Detect which cell encompasses the target text, then output its [x, y] center coordinate. 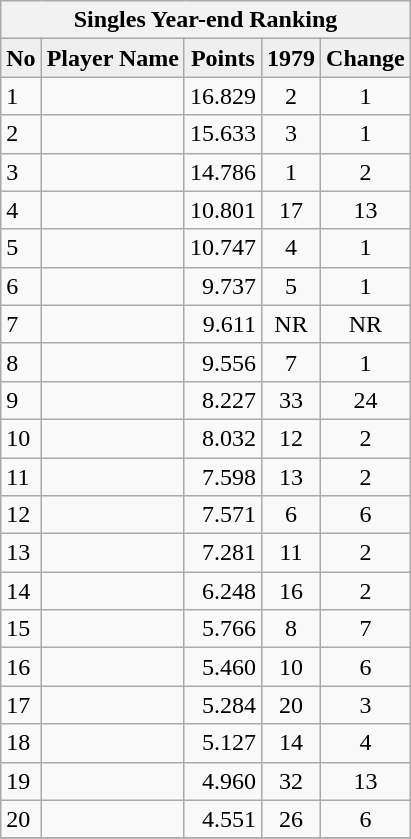
6.248 [222, 591]
14.786 [222, 172]
32 [290, 781]
8.227 [222, 400]
10.747 [222, 248]
16.829 [222, 96]
15.633 [222, 134]
24 [366, 400]
Change [366, 58]
4.551 [222, 819]
8.032 [222, 438]
26 [290, 819]
5.766 [222, 629]
7.281 [222, 553]
9.737 [222, 286]
9.611 [222, 324]
Player Name [112, 58]
19 [21, 781]
9.556 [222, 362]
15 [21, 629]
No [21, 58]
9 [21, 400]
5.127 [222, 743]
5.284 [222, 705]
18 [21, 743]
7.598 [222, 477]
4.960 [222, 781]
33 [290, 400]
Points [222, 58]
Singles Year-end Ranking [206, 20]
7.571 [222, 515]
10.801 [222, 210]
5.460 [222, 667]
1979 [290, 58]
